Find where the given text appears and provide that cell's center as (X, Y) coordinate. 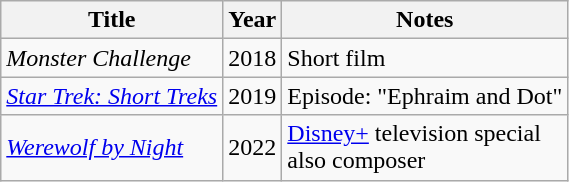
2022 (252, 148)
Werewolf by Night (112, 148)
Short film (425, 58)
Notes (425, 20)
Year (252, 20)
Disney+ television specialalso composer (425, 148)
Star Trek: Short Treks (112, 96)
Episode: "Ephraim and Dot" (425, 96)
Title (112, 20)
Monster Challenge (112, 58)
2018 (252, 58)
2019 (252, 96)
